Return the (x, y) coordinate for the center point of the cell that contains the specified text.  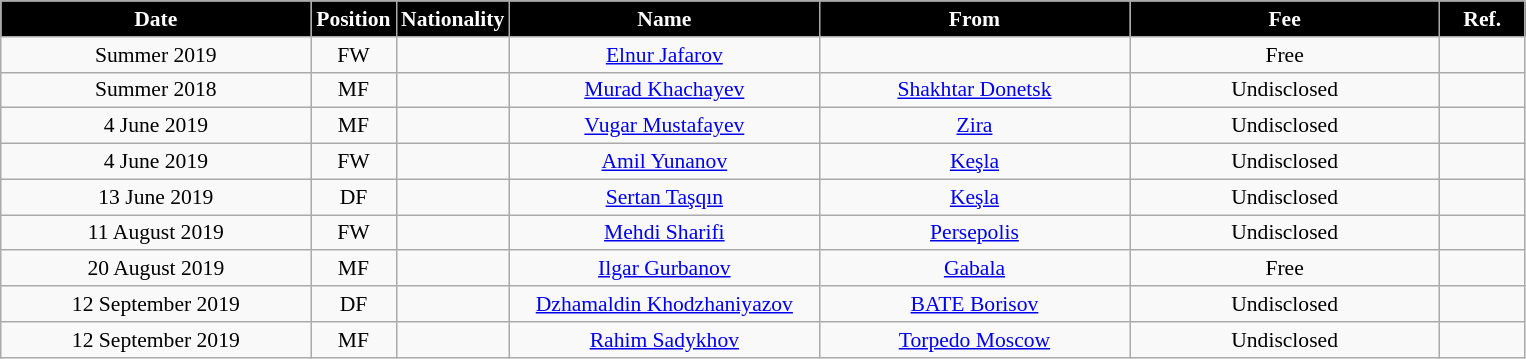
From (974, 19)
Rahim Sadykhov (664, 340)
Elnur Jafarov (664, 55)
Summer 2019 (156, 55)
Ref. (1482, 19)
Shakhtar Donetsk (974, 90)
BATE Borisov (974, 304)
Sertan Taşqın (664, 197)
Position (354, 19)
Date (156, 19)
Gabala (974, 269)
Summer 2018 (156, 90)
13 June 2019 (156, 197)
Amil Yunanov (664, 162)
11 August 2019 (156, 233)
Dzhamaldin Khodzhaniyazov (664, 304)
Torpedo Moscow (974, 340)
Zira (974, 126)
Persepolis (974, 233)
Mehdi Sharifi (664, 233)
Fee (1285, 19)
Ilgar Gurbanov (664, 269)
Vugar Mustafayev (664, 126)
Name (664, 19)
20 August 2019 (156, 269)
Murad Khachayev (664, 90)
Nationality (452, 19)
